Return (x, y) of the center of cell containing provided text 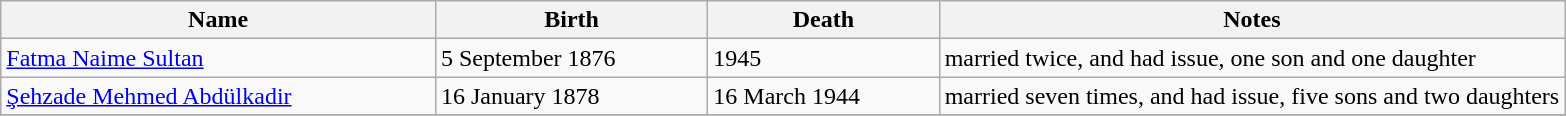
1945 (824, 58)
married twice, and had issue, one son and one daughter (1252, 58)
16 March 1944 (824, 96)
Fatma Naime Sultan (218, 58)
Birth (571, 20)
16 January 1878 (571, 96)
Notes (1252, 20)
Şehzade Mehmed Abdülkadir (218, 96)
married seven times, and had issue, five sons and two daughters (1252, 96)
Name (218, 20)
Death (824, 20)
5 September 1876 (571, 58)
